Locate the cell with the specified text and output its (X, Y) center coordinate. 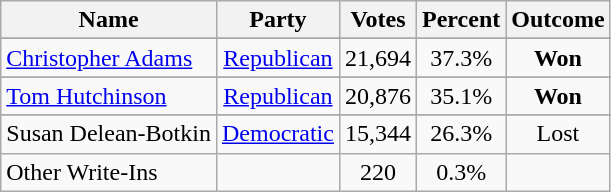
Votes (378, 20)
Tom Hutchinson (109, 96)
Lost (558, 134)
21,694 (378, 58)
Outcome (558, 20)
Percent (462, 20)
Name (109, 20)
37.3% (462, 58)
0.3% (462, 172)
Party (278, 20)
Other Write-Ins (109, 172)
26.3% (462, 134)
Christopher Adams (109, 58)
Democratic (278, 134)
220 (378, 172)
35.1% (462, 96)
15,344 (378, 134)
20,876 (378, 96)
Susan Delean-Botkin (109, 134)
